Locate the cell with the specified text and output its [X, Y] center coordinate. 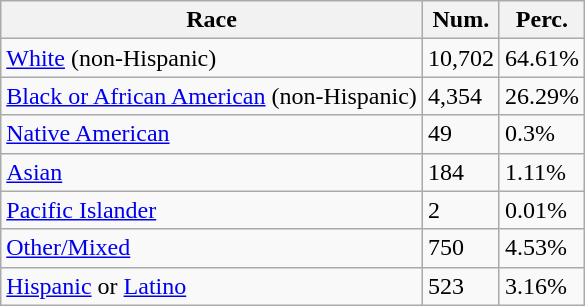
Native American [212, 134]
4,354 [460, 96]
64.61% [542, 58]
0.01% [542, 210]
750 [460, 248]
Black or African American (non-Hispanic) [212, 96]
26.29% [542, 96]
White (non-Hispanic) [212, 58]
Asian [212, 172]
4.53% [542, 248]
0.3% [542, 134]
Other/Mixed [212, 248]
1.11% [542, 172]
523 [460, 286]
2 [460, 210]
Hispanic or Latino [212, 286]
Race [212, 20]
3.16% [542, 286]
184 [460, 172]
49 [460, 134]
Num. [460, 20]
Pacific Islander [212, 210]
Perc. [542, 20]
10,702 [460, 58]
